Determine the (X, Y) coordinate at the center of the cell enclosing the given text.  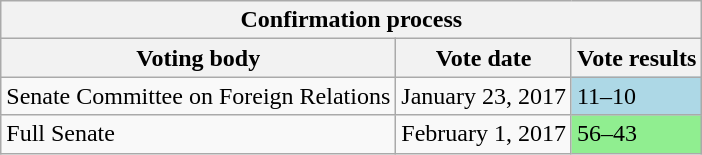
Full Senate (198, 134)
56–43 (636, 134)
11–10 (636, 96)
Senate Committee on Foreign Relations (198, 96)
January 23, 2017 (484, 96)
Confirmation process (352, 20)
Voting body (198, 58)
Vote results (636, 58)
Vote date (484, 58)
February 1, 2017 (484, 134)
